Output the [X, Y] coordinate of the center of the cell containing the given text.  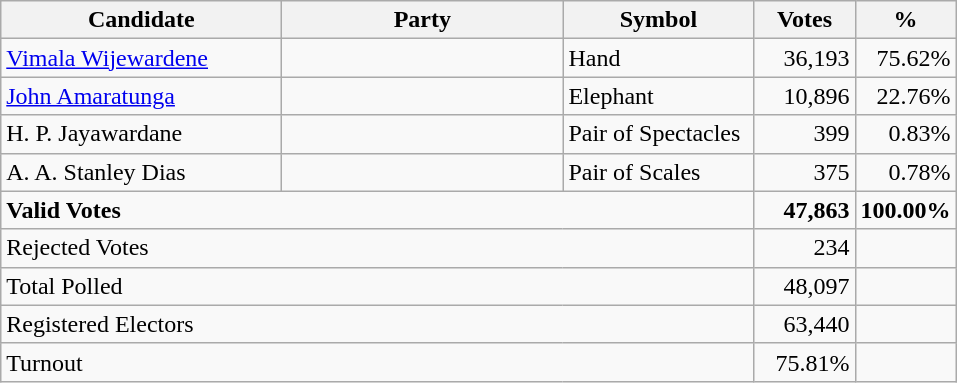
Candidate [142, 20]
0.83% [906, 134]
Turnout [378, 362]
10,896 [804, 96]
234 [804, 248]
47,863 [804, 210]
22.76% [906, 96]
Votes [804, 20]
Vimala Wijewardene [142, 58]
75.62% [906, 58]
399 [804, 134]
Pair of Scales [658, 172]
Rejected Votes [378, 248]
Party [422, 20]
Registered Electors [378, 324]
A. A. Stanley Dias [142, 172]
Total Polled [378, 286]
H. P. Jayawardane [142, 134]
75.81% [804, 362]
Pair of Spectacles [658, 134]
% [906, 20]
0.78% [906, 172]
36,193 [804, 58]
Hand [658, 58]
375 [804, 172]
Valid Votes [378, 210]
Symbol [658, 20]
Elephant [658, 96]
100.00% [906, 210]
48,097 [804, 286]
63,440 [804, 324]
John Amaratunga [142, 96]
